Capture the cell that displays the provided text and extract its (x, y) central coordinate. 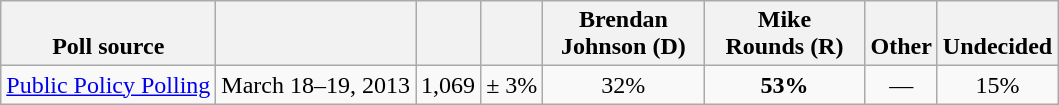
Other (901, 34)
1,069 (448, 85)
32% (624, 85)
Poll source (108, 34)
15% (997, 85)
March 18–19, 2013 (316, 85)
Undecided (997, 34)
— (901, 85)
MikeRounds (R) (784, 34)
Public Policy Polling (108, 85)
BrendanJohnson (D) (624, 34)
53% (784, 85)
± 3% (512, 85)
